From the cell containing the given text, extract its center point as [x, y] coordinate. 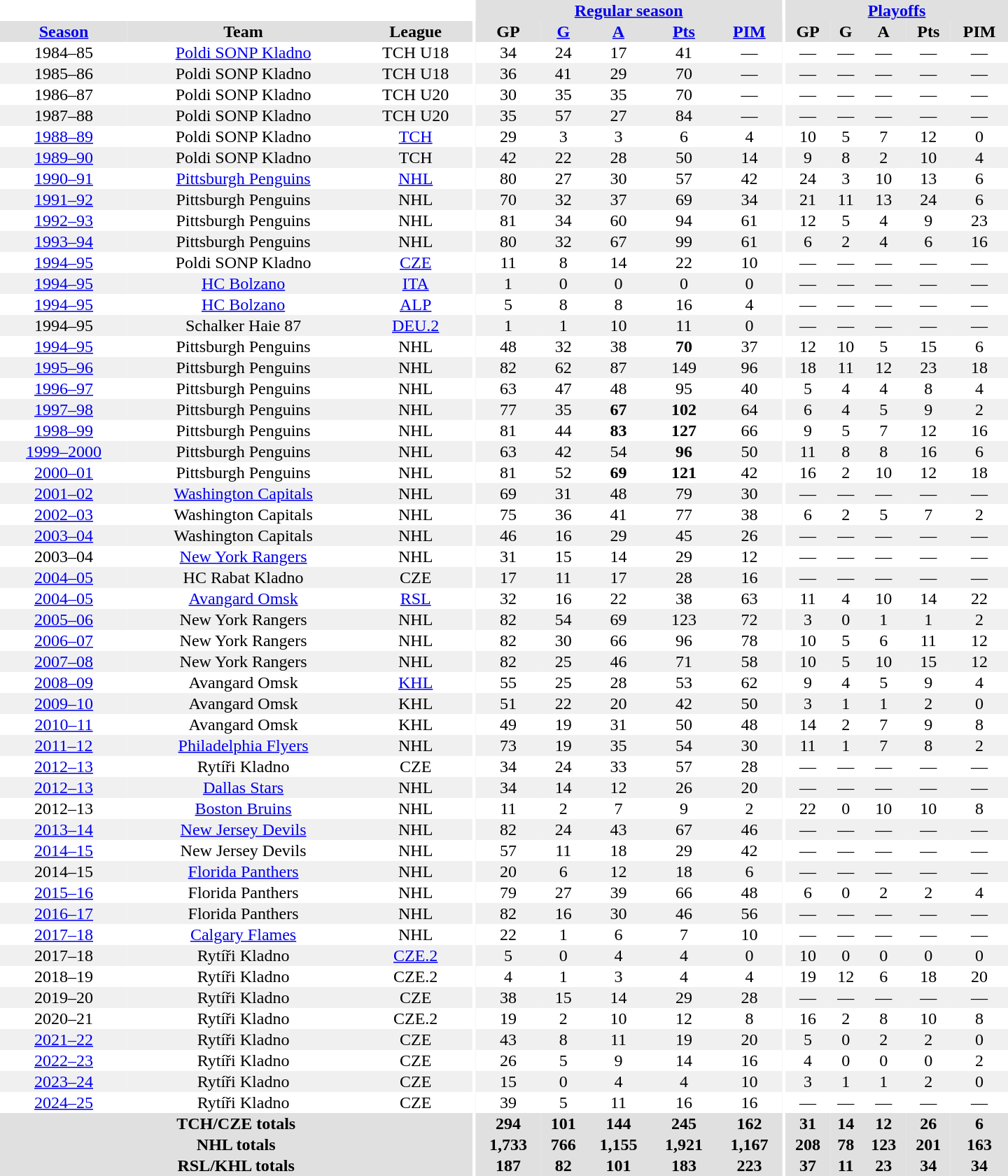
2018–19 [64, 976]
Team [244, 31]
51 [508, 703]
2011–12 [64, 745]
187 [508, 1165]
1998–99 [64, 430]
208 [808, 1144]
44 [563, 430]
2022–23 [64, 1060]
HC Rabat Kladno [244, 577]
2024–25 [64, 1102]
1992–93 [64, 220]
766 [563, 1144]
55 [508, 682]
149 [683, 367]
1999–2000 [64, 451]
1989–90 [64, 157]
1,155 [619, 1144]
Boston Bruins [244, 808]
94 [683, 220]
162 [749, 1123]
RSL/KHL totals [236, 1165]
1984–85 [64, 52]
60 [619, 220]
33 [619, 766]
2006–07 [64, 640]
1988–89 [64, 136]
183 [683, 1165]
53 [683, 682]
1986–87 [64, 94]
245 [683, 1123]
1993–94 [64, 241]
83 [619, 430]
163 [979, 1144]
201 [928, 1144]
47 [563, 388]
1,921 [683, 1144]
DEU.2 [416, 325]
Calgary Flames [244, 934]
2002–03 [64, 514]
2013–14 [64, 829]
2015–16 [64, 892]
Playoffs [897, 10]
2020–21 [64, 1018]
21 [808, 199]
64 [749, 409]
TCH/CZE totals [236, 1123]
Regular season [629, 10]
87 [619, 367]
127 [683, 430]
League [416, 31]
71 [683, 661]
102 [683, 409]
2009–10 [64, 703]
2005–06 [64, 619]
Schalker Haie 87 [244, 325]
1,167 [749, 1144]
Philadelphia Flyers [244, 745]
2023–24 [64, 1081]
1997–98 [64, 409]
Season [64, 31]
2007–08 [64, 661]
2001–02 [64, 493]
75 [508, 514]
1,733 [508, 1144]
95 [683, 388]
49 [508, 724]
2008–09 [64, 682]
294 [508, 1123]
NHL totals [236, 1144]
99 [683, 241]
1990–91 [64, 178]
72 [749, 619]
RSL [416, 598]
1987–88 [64, 115]
Dallas Stars [244, 787]
40 [749, 388]
2021–22 [64, 1039]
2010–11 [64, 724]
56 [749, 913]
73 [508, 745]
1995–96 [64, 367]
1985–86 [64, 73]
84 [683, 115]
2019–20 [64, 997]
2000–01 [64, 472]
121 [683, 472]
58 [749, 661]
223 [749, 1165]
1996–97 [64, 388]
1991–92 [64, 199]
144 [619, 1123]
ALP [416, 304]
45 [683, 535]
52 [563, 472]
2016–17 [64, 913]
ITA [416, 283]
